Capture the cell that displays the provided text and extract its (X, Y) central coordinate. 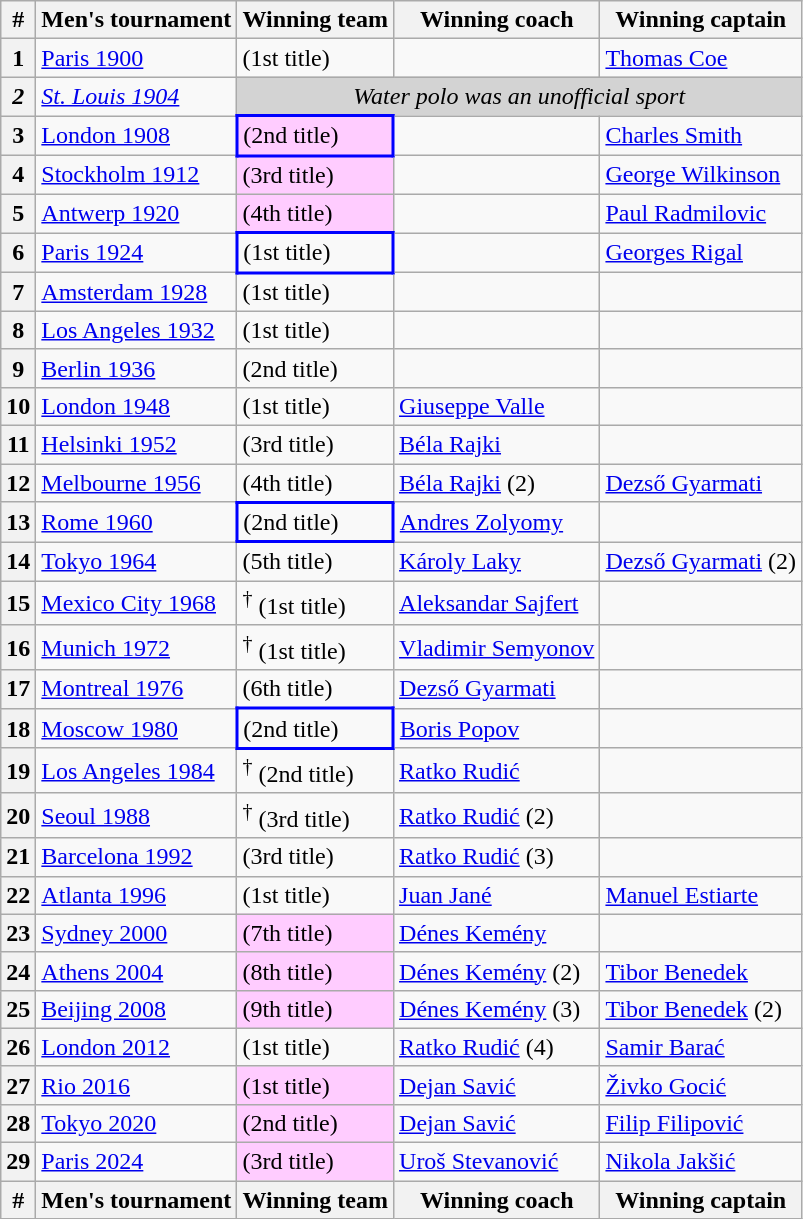
Tokyo 1964 (136, 562)
Tibor Benedek (2) (701, 1009)
St. Louis 1904 (136, 96)
Károly Laky (497, 562)
Boris Popov (497, 729)
Sydney 2000 (136, 933)
5 (18, 214)
Dezső Gyarmati (2) (701, 562)
Helsinki 1952 (136, 444)
11 (18, 444)
Atlanta 1996 (136, 895)
Stockholm 1912 (136, 174)
7 (18, 292)
19 (18, 770)
Ratko Rudić (3) (497, 857)
21 (18, 857)
23 (18, 933)
Uroš Stevanović (497, 1162)
London 1908 (136, 136)
25 (18, 1009)
Los Angeles 1932 (136, 330)
† (3rd title) (316, 816)
Nikola Jakšić (701, 1162)
4 (18, 174)
14 (18, 562)
Paris 1900 (136, 58)
15 (18, 604)
Ratko Rudić (4) (497, 1047)
(9th title) (316, 1009)
2 (18, 96)
26 (18, 1047)
Paris 2024 (136, 1162)
(5th title) (316, 562)
(6th title) (316, 690)
London 1948 (136, 406)
12 (18, 484)
6 (18, 253)
Dénes Kemény (3) (497, 1009)
Paul Radmilovic (701, 214)
Charles Smith (701, 136)
Moscow 1980 (136, 729)
16 (18, 648)
† (2nd title) (316, 770)
Samir Barać (701, 1047)
Ratko Rudić (497, 770)
Andres Zolyomy (497, 522)
Rio 2016 (136, 1085)
(7th title) (316, 933)
Beijing 2008 (136, 1009)
Béla Rajki (2) (497, 484)
Amsterdam 1928 (136, 292)
9 (18, 368)
Živko Gocić (701, 1085)
17 (18, 690)
Georges Rigal (701, 253)
20 (18, 816)
Manuel Estiarte (701, 895)
Los Angeles 1984 (136, 770)
Paris 1924 (136, 253)
Antwerp 1920 (136, 214)
13 (18, 522)
Filip Filipović (701, 1123)
Mexico City 1968 (136, 604)
Water polo was an unofficial sport (520, 96)
Vladimir Semyonov (497, 648)
London 2012 (136, 1047)
10 (18, 406)
Montreal 1976 (136, 690)
Barcelona 1992 (136, 857)
27 (18, 1085)
18 (18, 729)
Rome 1960 (136, 522)
Tokyo 2020 (136, 1123)
(8th title) (316, 971)
Juan Jané (497, 895)
8 (18, 330)
Munich 1972 (136, 648)
1 (18, 58)
Tibor Benedek (701, 971)
Berlin 1936 (136, 368)
3 (18, 136)
George Wilkinson (701, 174)
Aleksandar Sajfert (497, 604)
Dénes Kemény (497, 933)
Béla Rajki (497, 444)
24 (18, 971)
Seoul 1988 (136, 816)
22 (18, 895)
29 (18, 1162)
Melbourne 1956 (136, 484)
Thomas Coe (701, 58)
Athens 2004 (136, 971)
Ratko Rudić (2) (497, 816)
Giuseppe Valle (497, 406)
Dénes Kemény (2) (497, 971)
28 (18, 1123)
